Extract the (x, y) coordinate from the center of the cell holding the provided text.  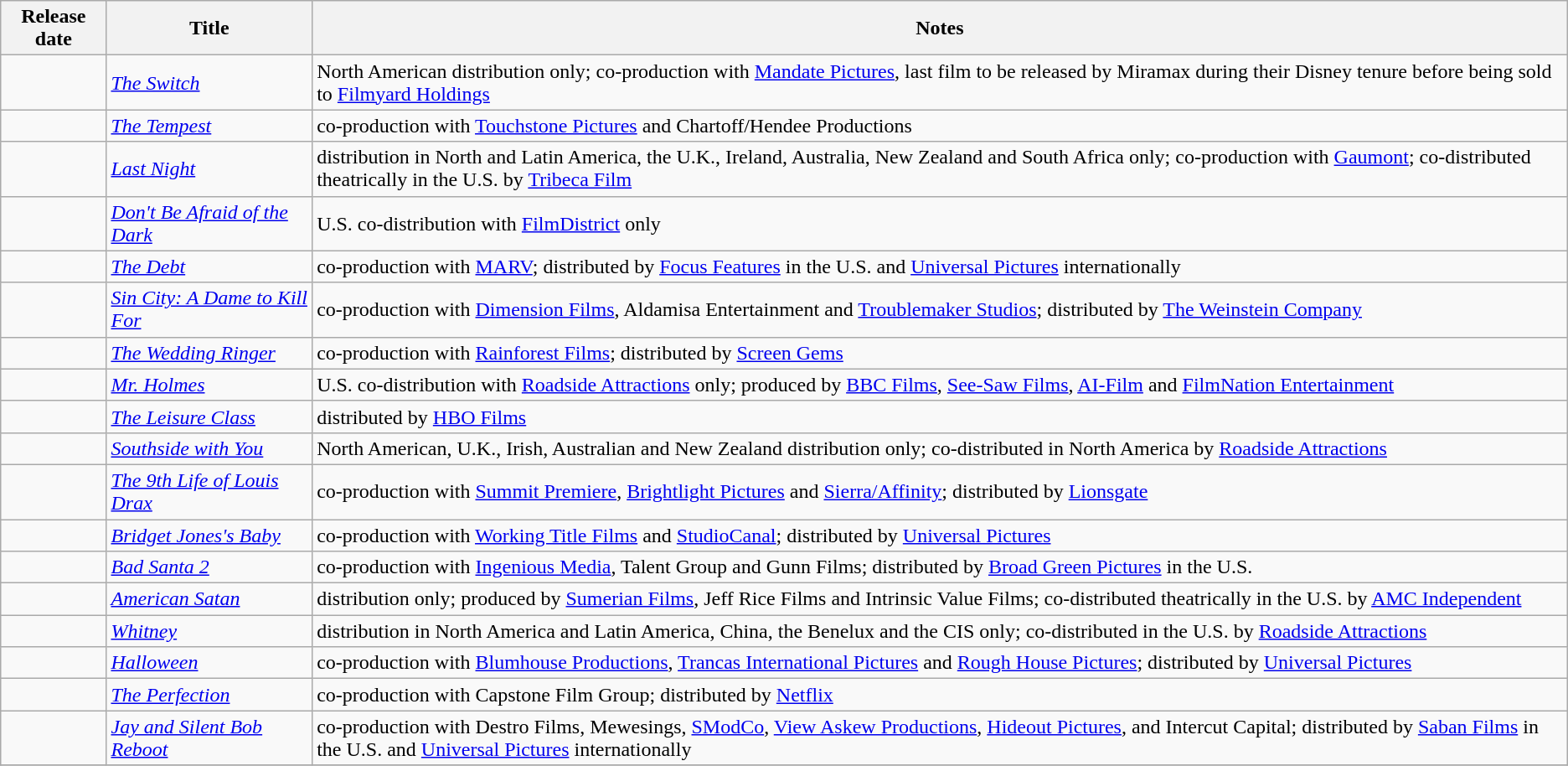
co-production with Capstone Film Group; distributed by Netflix (940, 695)
Last Night (209, 169)
The Perfection (209, 695)
Notes (940, 28)
co-production with Working Title Films and StudioCanal; distributed by Universal Pictures (940, 536)
American Satan (209, 599)
distribution only; produced by Sumerian Films, Jeff Rice Films and Intrinsic Value Films; co-distributed theatrically in the U.S. by AMC Independent (940, 599)
Jay and Silent Bob Reboot (209, 738)
Halloween (209, 663)
The Leisure Class (209, 417)
Sin City: A Dame to Kill For (209, 310)
distribution in North America and Latin America, China, the Benelux and the CIS only; co-distributed in the U.S. by Roadside Attractions (940, 631)
co-production with Touchstone Pictures and Chartoff/Hendee Productions (940, 126)
Title (209, 28)
co-production with Rainforest Films; distributed by Screen Gems (940, 353)
co-production with Ingenious Media, Talent Group and Gunn Films; distributed by Broad Green Pictures in the U.S. (940, 567)
The Tempest (209, 126)
distributed by HBO Films (940, 417)
co-production with MARV; distributed by Focus Features in the U.S. and Universal Pictures internationally (940, 267)
co-production with Blumhouse Productions, Trancas International Pictures and Rough House Pictures; distributed by Universal Pictures (940, 663)
Mr. Holmes (209, 385)
Bad Santa 2 (209, 567)
Bridget Jones's Baby (209, 536)
The Switch (209, 82)
Release date (54, 28)
Whitney (209, 631)
Don't Be Afraid of the Dark (209, 223)
U.S. co-distribution with FilmDistrict only (940, 223)
co-production with Dimension Films, Aldamisa Entertainment and Troublemaker Studios; distributed by The Weinstein Company (940, 310)
The Wedding Ringer (209, 353)
U.S. co-distribution with Roadside Attractions only; produced by BBC Films, See-Saw Films, AI-Film and FilmNation Entertainment (940, 385)
The 9th Life of Louis Drax (209, 491)
The Debt (209, 267)
co-production with Summit Premiere, Brightlight Pictures and Sierra/Affinity; distributed by Lionsgate (940, 491)
North American, U.K., Irish, Australian and New Zealand distribution only; co-distributed in North America by Roadside Attractions (940, 448)
Southside with You (209, 448)
